Return [X, Y] of the center of cell containing provided text 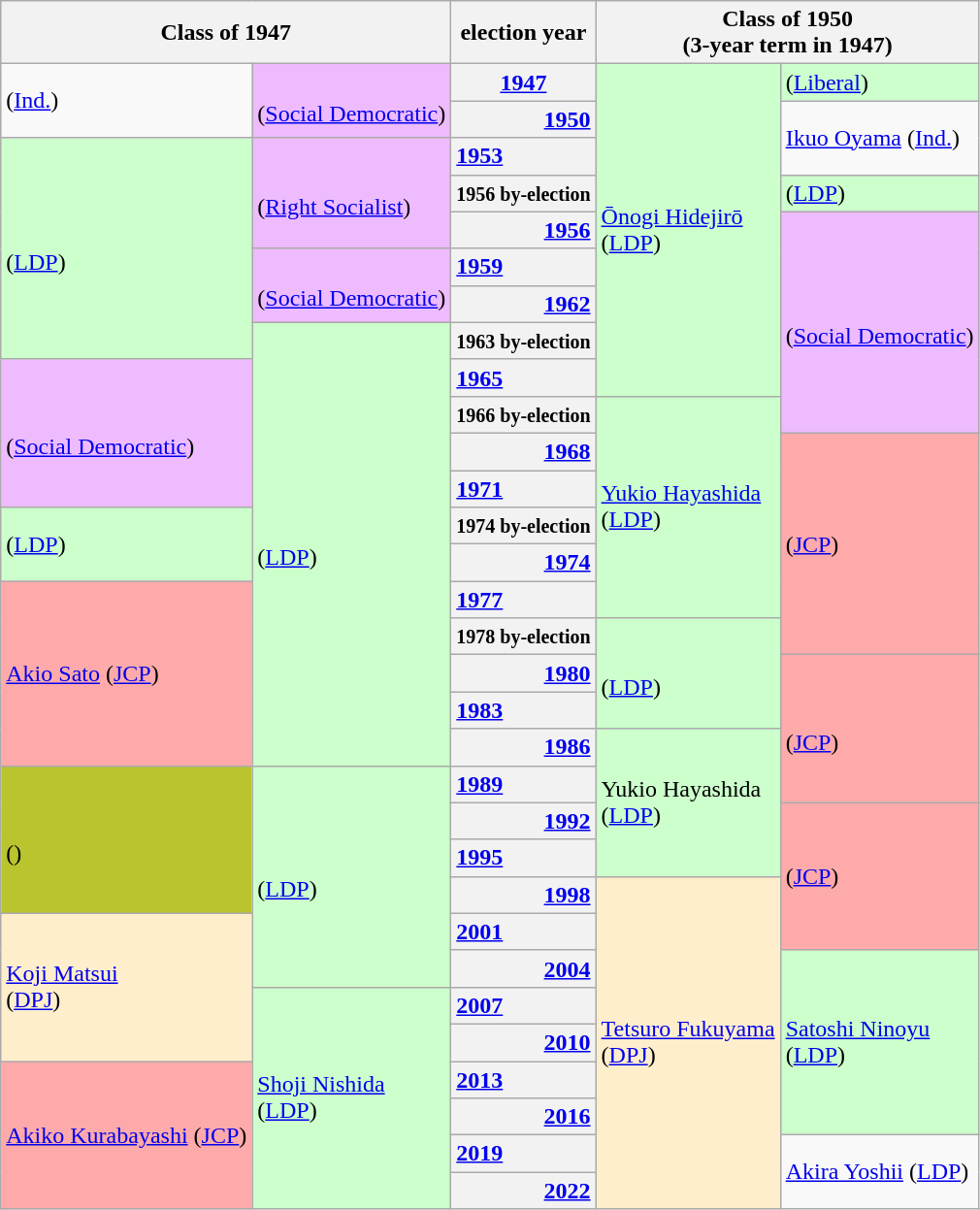
Yukio Hayashida(LDP) [688, 507]
1974 by-election [524, 526]
1953 [524, 156]
Akio Sato (JCP) [126, 673]
Class of 1950(3-year term in 1947) [788, 33]
1968 [524, 451]
Ikuo Oyama (Ind.) [879, 138]
1950 [524, 119]
1989 [524, 784]
2013 [524, 1080]
2010 [524, 1042]
1959 [524, 267]
2007 [524, 1005]
() [126, 839]
1986 [524, 747]
1995 [524, 858]
1947 [524, 82]
Akira Yoshii (LDP) [879, 1172]
1974 [524, 563]
2019 [524, 1154]
2022 [524, 1191]
1983 [524, 710]
(Liberal) [879, 82]
2004 [524, 968]
Class of 1947 [226, 33]
(Ind.) [126, 101]
1963 by-election [524, 341]
election year [524, 33]
1998 [524, 895]
2001 [524, 932]
Koji Matsui(DPJ) [126, 987]
Tetsuro Fukuyama(DPJ) [688, 1042]
2016 [524, 1117]
1992 [524, 821]
1956 [524, 230]
Satoshi Ninoyu(LDP) [879, 1042]
(Right Socialist) [351, 193]
1966 by-election [524, 414]
1977 [524, 600]
1978 by-election [524, 637]
Akiko Kurabayashi (JCP) [126, 1135]
1956 by-election [524, 193]
1965 [524, 377]
1962 [524, 304]
1980 [524, 673]
1971 [524, 488]
Ōnogi Hidejirō(LDP) [688, 231]
Yukio Hayashida (LDP) [688, 802]
Shoji Nishida(LDP) [351, 1097]
